Return the [X, Y] coordinate for the center point of the cell that contains the specified text.  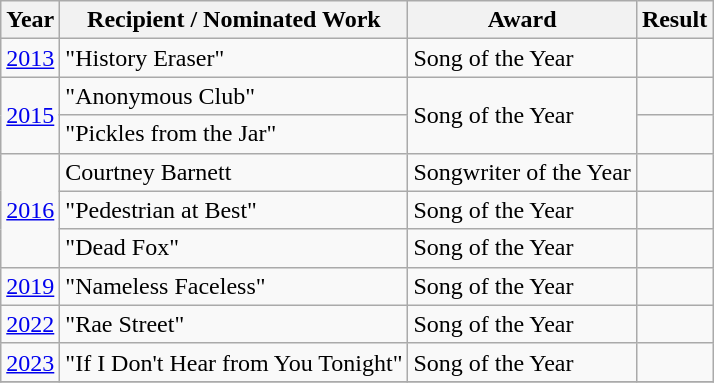
Award [522, 20]
2015 [30, 115]
Year [30, 20]
2022 [30, 324]
Songwriter of the Year [522, 172]
"If I Don't Hear from You Tonight" [234, 362]
2013 [30, 58]
Result [674, 20]
"Pickles from the Jar" [234, 134]
"Anonymous Club" [234, 96]
Courtney Barnett [234, 172]
"Pedestrian at Best" [234, 210]
2019 [30, 286]
"History Eraser" [234, 58]
"Nameless Faceless" [234, 286]
2016 [30, 210]
2023 [30, 362]
Recipient / Nominated Work [234, 20]
"Rae Street" [234, 324]
"Dead Fox" [234, 248]
